Output the (x, y) coordinate of the center of the cell containing the given text.  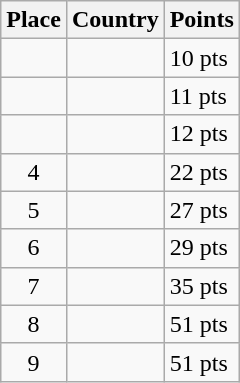
11 pts (202, 96)
9 (34, 362)
5 (34, 210)
Place (34, 20)
Country (115, 20)
Points (202, 20)
6 (34, 248)
27 pts (202, 210)
7 (34, 286)
8 (34, 324)
10 pts (202, 58)
29 pts (202, 248)
22 pts (202, 172)
12 pts (202, 134)
35 pts (202, 286)
4 (34, 172)
